Locate the cell with the specified text and output its (x, y) center coordinate. 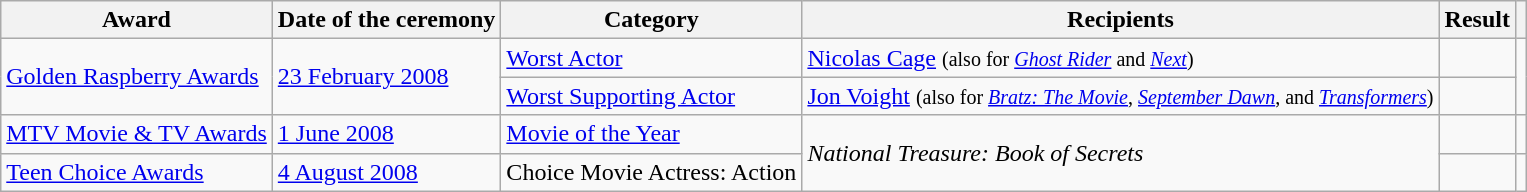
1 June 2008 (386, 134)
Nicolas Cage (also for Ghost Rider and Next) (1120, 58)
Worst Supporting Actor (652, 96)
Worst Actor (652, 58)
4 August 2008 (386, 172)
Jon Voight (also for Bratz: The Movie, September Dawn, and Transformers) (1120, 96)
23 February 2008 (386, 77)
Golden Raspberry Awards (137, 77)
MTV Movie & TV Awards (137, 134)
Choice Movie Actress: Action (652, 172)
National Treasure: Book of Secrets (1120, 153)
Teen Choice Awards (137, 172)
Award (137, 20)
Recipients (1120, 20)
Result (1477, 20)
Date of the ceremony (386, 20)
Category (652, 20)
Movie of the Year (652, 134)
